For the text-containing cell, return its midpoint in [X, Y] coordinate format. 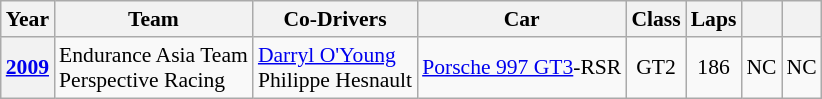
Class [656, 19]
186 [714, 68]
Endurance Asia Team Perspective Racing [154, 68]
Year [28, 19]
Co-Drivers [335, 19]
Laps [714, 19]
GT2 [656, 68]
Porsche 997 GT3-RSR [522, 68]
Darryl O'Young Philippe Hesnault [335, 68]
Team [154, 19]
Car [522, 19]
2009 [28, 68]
